Pinpoint the cell where the given text exists, returning its (X, Y) midpoint coordinate. 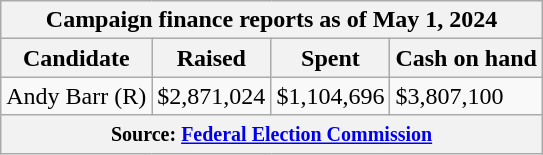
$3,807,100 (466, 96)
$2,871,024 (212, 96)
Cash on hand (466, 58)
Raised (212, 58)
Source: Federal Election Commission (272, 134)
Candidate (76, 58)
Campaign finance reports as of May 1, 2024 (272, 20)
Spent (330, 58)
$1,104,696 (330, 96)
Andy Barr (R) (76, 96)
